Scan for the cell matching the given text and deliver its [X, Y] coordinate at center. 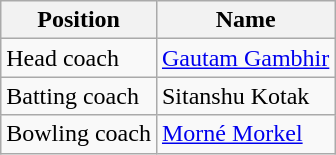
Morné Morkel [245, 134]
Sitanshu Kotak [245, 96]
Batting coach [79, 96]
Name [245, 20]
Head coach [79, 58]
Gautam Gambhir [245, 58]
Position [79, 20]
Bowling coach [79, 134]
